Extract the (X, Y) coordinate from the center of the cell holding the provided text.  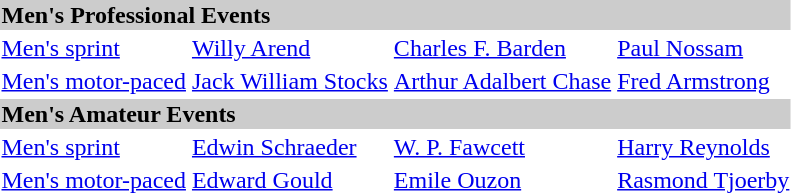
Charles F. Barden (502, 48)
Arthur Adalbert Chase (502, 81)
W. P. Fawcett (502, 147)
Men's Amateur Events (396, 114)
Edwin Schraeder (290, 147)
Jack William Stocks (290, 81)
Willy Arend (290, 48)
Fred Armstrong (704, 81)
Men's motor-paced (94, 81)
Harry Reynolds (704, 147)
Paul Nossam (704, 48)
Men's Professional Events (396, 15)
